Capture the cell that displays the provided text and extract its (x, y) central coordinate. 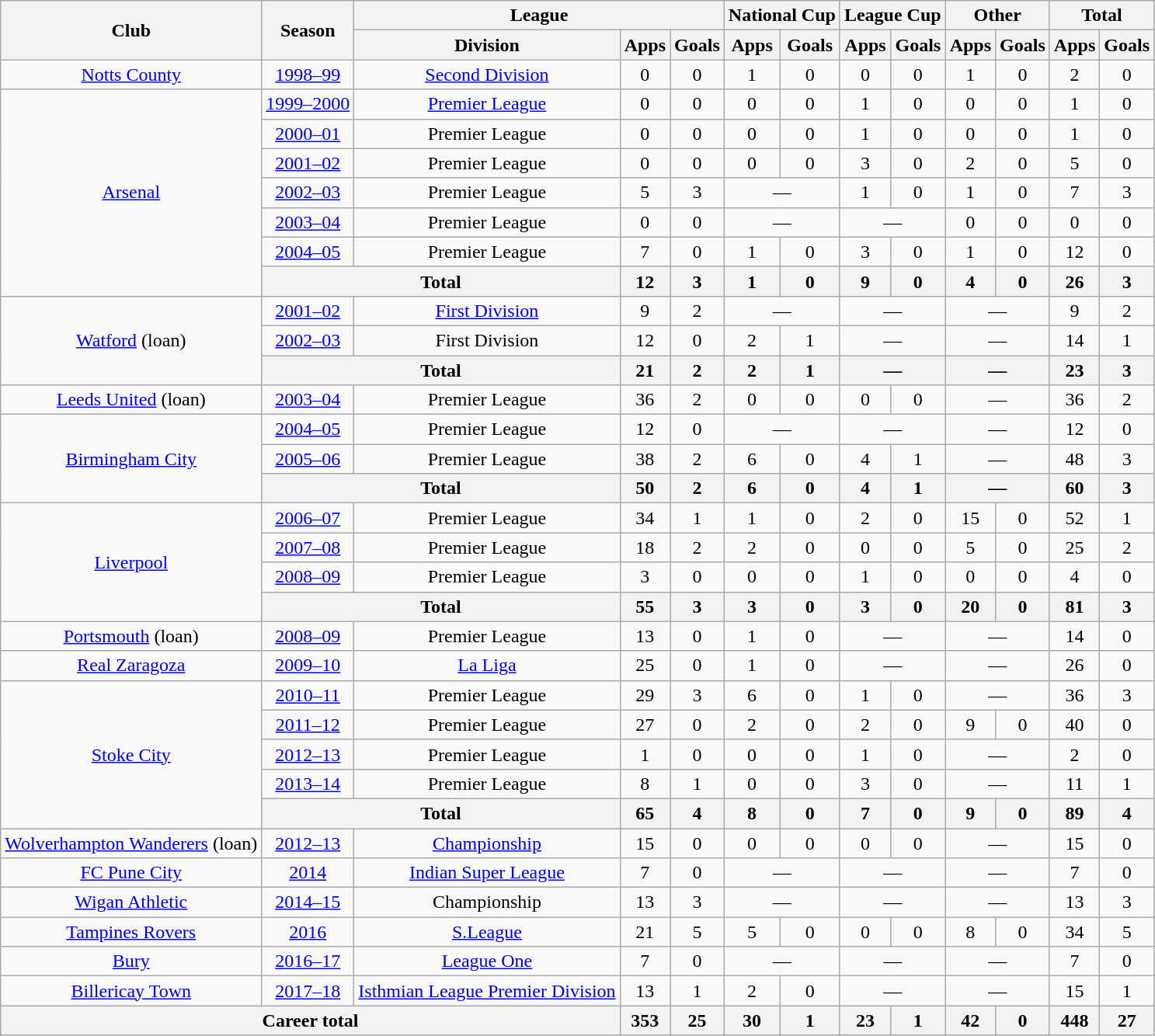
Career total (311, 1020)
42 (970, 1020)
89 (1074, 813)
30 (752, 1020)
Leeds United (loan) (131, 400)
2010–11 (308, 695)
65 (645, 813)
Second Division (487, 75)
40 (1074, 725)
Real Zaragoza (131, 666)
2017–18 (308, 991)
La Liga (487, 666)
Season (308, 30)
2011–12 (308, 725)
Division (487, 45)
Arsenal (131, 193)
2014 (308, 873)
Wigan Athletic (131, 902)
1999–2000 (308, 104)
55 (645, 607)
29 (645, 695)
50 (645, 488)
448 (1074, 1020)
S.League (487, 932)
Wolverhampton Wanderers (loan) (131, 843)
Billericay Town (131, 991)
1998–99 (308, 75)
2014–15 (308, 902)
Portsmouth (loan) (131, 636)
20 (970, 607)
60 (1074, 488)
38 (645, 459)
Notts County (131, 75)
2007–08 (308, 548)
48 (1074, 459)
FC Pune City (131, 873)
2006–07 (308, 518)
Tampines Rovers (131, 932)
Club (131, 30)
Birmingham City (131, 459)
11 (1074, 784)
353 (645, 1020)
Bury (131, 961)
2009–10 (308, 666)
18 (645, 548)
52 (1074, 518)
Isthmian League Premier Division (487, 991)
2005–06 (308, 459)
League One (487, 961)
2016–17 (308, 961)
2000–01 (308, 134)
League Cup (892, 16)
81 (1074, 607)
Watford (loan) (131, 340)
National Cup (781, 16)
Indian Super League (487, 873)
Stoke City (131, 754)
2013–14 (308, 784)
2016 (308, 932)
League (539, 16)
Liverpool (131, 562)
Other (997, 16)
